Determine the (X, Y) coordinate at the center of the cell enclosing the given text.  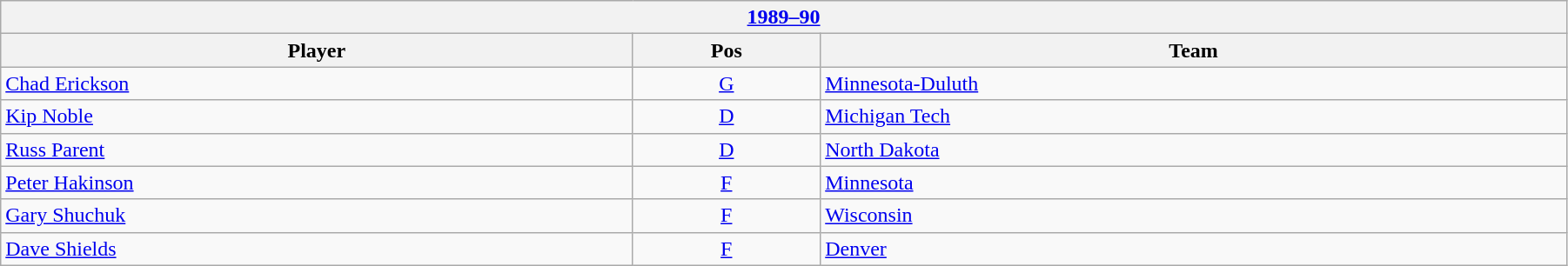
Michigan Tech (1194, 116)
Pos (727, 50)
Minnesota-Duluth (1194, 83)
Dave Shields (317, 249)
Chad Erickson (317, 83)
G (727, 83)
Minnesota (1194, 183)
Kip Noble (317, 116)
North Dakota (1194, 150)
Player (317, 50)
Peter Hakinson (317, 183)
Gary Shuchuk (317, 216)
Team (1194, 50)
Wisconsin (1194, 216)
Denver (1194, 249)
1989–90 (784, 17)
Russ Parent (317, 150)
